Return [x, y] of the center of cell containing provided text 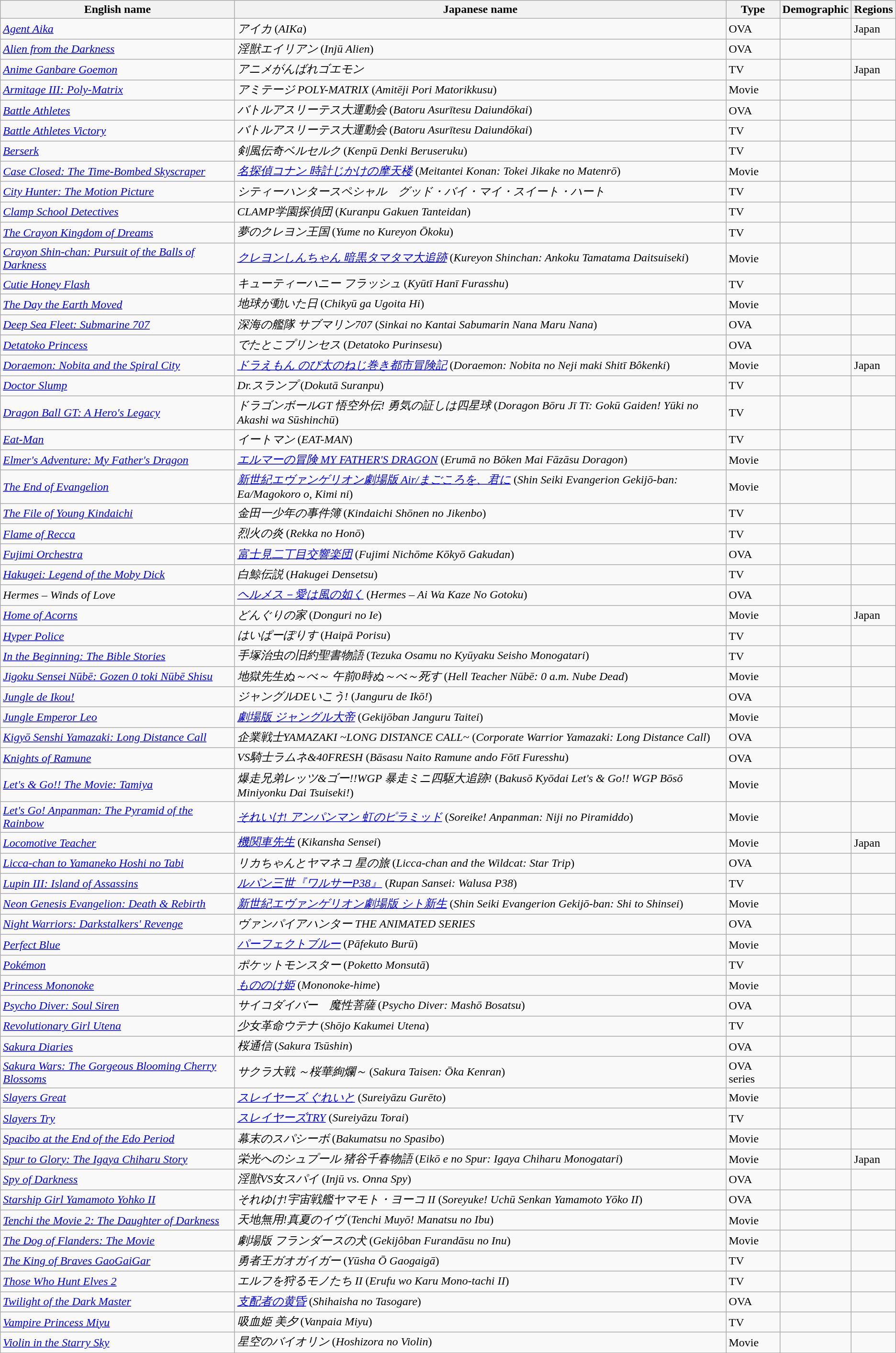
Japanese name [481, 10]
Anime Ganbare Goemon [118, 70]
Night Warriors: Darkstalkers' Revenge [118, 925]
劇場版 ジャングル大帝 (Gekijōban Janguru Taitei) [481, 717]
Battle Athletes Victory [118, 131]
Spacibo at the End of the Edo Period [118, 1139]
Hakugei: Legend of the Moby Dick [118, 574]
Type [753, 10]
Dragon Ball GT: A Hero's Legacy [118, 413]
Sakura Wars: The Gorgeous Blooming Cherry Blossoms [118, 1072]
勇者王ガオガイガー (Yūsha Ō Gaogaigā) [481, 1261]
Knights of Ramune [118, 758]
The File of Young Kindaichi [118, 514]
Cutie Honey Flash [118, 284]
Clamp School Detectives [118, 212]
CLAMP学園探偵団 (Kuranpu Gakuen Tanteidan) [481, 212]
Eat-Man [118, 439]
機関車先生 (Kikansha Sensei) [481, 843]
新世紀エヴァンゲリオン劇場版 Air/まごころを、君に (Shin Seiki Evangerion Gekijō-ban: Ea/Magokoro o, Kimi ni) [481, 487]
Detatoko Princess [118, 346]
Doctor Slump [118, 386]
Armitage III: Poly-Matrix [118, 90]
淫獣VS女スパイ (Injū vs. Onna Spy) [481, 1179]
深海の艦隊 サブマリン707 (Sinkai no Kantai Sabumarin Nana Maru Nana) [481, 324]
剣風伝奇ベルセルク (Kenpū Denki Beruseruku) [481, 151]
もののけ姫 (Mononoke-hime) [481, 986]
Psycho Diver: Soul Siren [118, 1006]
地獄先生ぬ～べ～ 午前0時ぬ～べ～死す (Hell Teacher Nūbē: 0 a.m. Nube Dead) [481, 677]
ドラえもん のび太のねじ巻き都市冒険記 (Doraemon: Nobita no Neji maki Shitī Bôkenki) [481, 366]
Demographic [816, 10]
Locomotive Teacher [118, 843]
クレヨンしんちゃん 暗黒タマタマ大追跡 (Kureyon Shinchan: Ankoku Tamatama Daitsuiseki) [481, 258]
ヴァンパイアハンター THE ANIMATED SERIES [481, 925]
リカちゃんとヤマネコ 星の旅 (Licca-chan and the Wildcat: Star Trip) [481, 863]
天地無用!真夏のイヴ (Tenchi Muyō! Manatsu no Ibu) [481, 1220]
OVA series [753, 1072]
アニメがんばれゴエモン [481, 70]
Kigyō Senshi Yamazaki: Long Distance Call [118, 738]
Slayers Great [118, 1098]
シティーハンタースペシャル グッド・バイ・マイ・スイート・ハート [481, 191]
スレイヤーズTRY (Sureiyāzu Torai) [481, 1118]
金田一少年の事件簿 (Kindaichi Shōnen no Jikenbo) [481, 514]
English name [118, 10]
支配者の黄昏 (Shihaisha no Tasogare) [481, 1302]
ルパン三世『ワルサーP38』 (Rupan Sansei: Walusa P38) [481, 883]
Twilight of the Dark Master [118, 1302]
桜通信 (Sakura Tsūshin) [481, 1046]
Agent Aika [118, 29]
Regions [874, 10]
星空のバイオリン (Hoshizora no Violin) [481, 1343]
Lupin III: Island of Assassins [118, 883]
Licca-chan to Yamaneko Hoshi no Tabi [118, 863]
Jigoku Sensei Nūbē: Gozen 0 toki Nūbē Shisu [118, 677]
爆走兄弟レッツ&ゴー!!WGP 暴走ミニ四駆大追跡! (Bakusō Kyōdai Let's & Go!! WGP Bōsō Miniyonku Dai Tsuiseki!) [481, 785]
ジャングルDEいこう! (Janguru de Ikō!) [481, 697]
でたとこプリンセス (Detatoko Purinsesu) [481, 346]
サクラ大戦 ～桜華絢爛～ (Sakura Taisen: Ōka Kenran) [481, 1072]
スレイヤーズ ぐれいと (Sureiyāzu Gurēto) [481, 1098]
パーフェクトブルー (Pāfekuto Burū) [481, 945]
Crayon Shin-chan: Pursuit of the Balls of Darkness [118, 258]
The Day the Earth Moved [118, 304]
Let's Go! Anpanman: The Pyramid of the Rainbow [118, 817]
Hermes – Winds of Love [118, 595]
淫獣エイリアン (Injū Alien) [481, 49]
名探偵コナン 時計じかけの摩天楼 (Meitantei Konan: Tokei Jikake no Matenrō) [481, 171]
Case Closed: The Time-Bombed Skyscraper [118, 171]
アミテージ POLY-MATRIX (Amitēji Pori Matorikkusu) [481, 90]
地球が動いた日 (Chikyū ga Ugoita Hi) [481, 304]
イートマン (EAT-MAN) [481, 439]
Doraemon: Nobita and the Spiral City [118, 366]
Jungle Emperor Leo [118, 717]
ドラゴンボールGT 悟空外伝! 勇気の証しは四星球 (Doragon Bōru Jī Tī: Gokū Gaiden! Yūki no Akashi wa Sūshinchū) [481, 413]
Jungle de Ikou! [118, 697]
Neon Genesis Evangelion: Death & Rebirth [118, 904]
Flame of Recca [118, 534]
Alien from the Darkness [118, 49]
サイコダイバー 魔性菩薩 (Psycho Diver: Mashō Bosatsu) [481, 1006]
In the Beginning: The Bible Stories [118, 657]
劇場版 フランダースの犬 (Gekijôban Furandāsu no Inu) [481, 1241]
Pokémon [118, 965]
Fujimi Orchestra [118, 554]
Let's & Go!! The Movie: Tamiya [118, 785]
The End of Evangelion [118, 487]
VS騎士ラムネ&40FRESH (Bāsasu Naito Ramune ando Fōtī Furesshu) [481, 758]
Starship Girl Yamamoto Yohko II [118, 1200]
どんぐりの家 (Donguri no Ie) [481, 615]
幕末のスパシーボ (Bakumatsu no Spasibo) [481, 1139]
新世紀エヴァンゲリオン劇場版 シト新生 (Shin Seiki Evangerion Gekijō-ban: Shi to Shinsei) [481, 904]
Dr.スランプ (Dokutā Suranpu) [481, 386]
アイカ (AIKa) [481, 29]
Vampire Princess Miyu [118, 1322]
キューティーハニー フラッシュ (Kyūtī Hanī Furasshu) [481, 284]
白鯨伝説 (Hakugei Densetsu) [481, 574]
企業戦士YAMAZAKI ~LONG DISTANCE CALL~ (Corporate Warrior Yamazaki: Long Distance Call) [481, 738]
烈火の炎 (Rekka no Honō) [481, 534]
栄光へのシュプール 猪谷千春物語 (Eikō e no Spur: Igaya Chiharu Monogatari) [481, 1159]
City Hunter: The Motion Picture [118, 191]
Sakura Diaries [118, 1046]
Violin in the Starry Sky [118, 1343]
エルマーの冒険 MY FATHER'S DRAGON (Erumā no Bōken Mai Fāzāsu Doragon) [481, 460]
Battle Athletes [118, 110]
手塚治虫の旧約聖書物語 (Tezuka Osamu no Kyūyaku Seisho Monogatari) [481, 657]
The Dog of Flanders: The Movie [118, 1241]
吸血姫 美夕 (Vanpaia Miyu) [481, 1322]
それゆけ!宇宙戦艦ヤマモト・ヨーコ II (Soreyuke! Uchū Senkan Yamamoto Yōko II) [481, 1200]
それいけ! アンパンマン 虹のピラミッド (Soreike! Anpanman: Niji no Piramiddo) [481, 817]
はいぱーぽりす (Haipā Porisu) [481, 636]
エルフを狩るモノたち II (Erufu wo Karu Mono-tachi II) [481, 1282]
ヘルメス－愛は風の如く (Hermes – Ai Wa Kaze No Gotoku) [481, 595]
Tenchi the Movie 2: The Daughter of Darkness [118, 1220]
富士見二丁目交響楽団 (Fujimi Nichōme Kōkyō Gakudan) [481, 554]
ポケットモンスター (Poketto Monsutā) [481, 965]
Berserk [118, 151]
Those Who Hunt Elves 2 [118, 1282]
Revolutionary Girl Utena [118, 1026]
The King of Braves GaoGaiGar [118, 1261]
Slayers Try [118, 1118]
Deep Sea Fleet: Submarine 707 [118, 324]
Perfect Blue [118, 945]
Spy of Darkness [118, 1179]
Hyper Police [118, 636]
Home of Acorns [118, 615]
Princess Mononoke [118, 986]
Elmer's Adventure: My Father's Dragon [118, 460]
少女革命ウテナ (Shōjo Kakumei Utena) [481, 1026]
Spur to Glory: The Igaya Chiharu Story [118, 1159]
The Crayon Kingdom of Dreams [118, 233]
夢のクレヨン王国 (Yume no Kureyon Ōkoku) [481, 233]
